Search for the cell housing the specified text and yield its (X, Y) center coordinate. 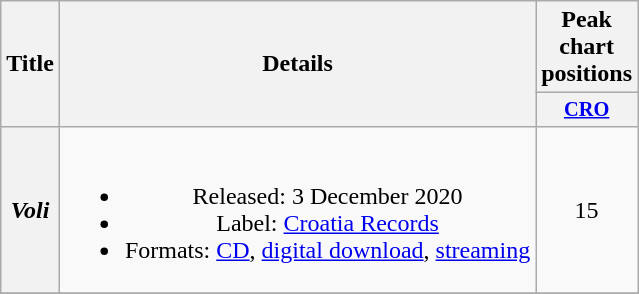
15 (587, 210)
Released: 3 December 2020Label: Croatia RecordsFormats: CD, digital download, streaming (297, 210)
CRO (587, 110)
Voli (30, 210)
Title (30, 64)
Details (297, 64)
Peak chart positions (587, 47)
